Pinpoint the cell where the given text exists, returning its [X, Y] midpoint coordinate. 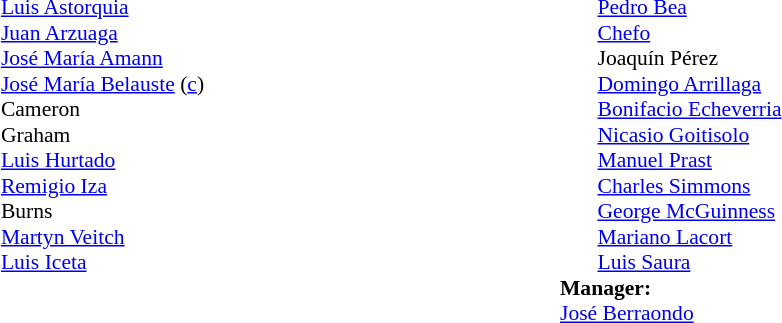
Domingo Arrillaga [690, 84]
Manuel Prast [690, 161]
Luis Iceta [102, 263]
José María Amann [102, 59]
George McGuinness [690, 211]
José María Belauste (c) [102, 84]
Luis Hurtado [102, 161]
Martyn Veitch [102, 237]
Joaquín Pérez [690, 59]
Graham [102, 135]
Cameron [102, 109]
Nicasio Goitisolo [690, 135]
Charles Simmons [690, 186]
Burns [102, 211]
Luis Saura [690, 263]
Remigio Iza [102, 186]
Bonifacio Echeverria [690, 109]
Chefo [690, 33]
Juan Arzuaga [102, 33]
Manager: [671, 288]
Mariano Lacort [690, 237]
